Identify which cell holds the provided text, then report its [X, Y] central coordinate. 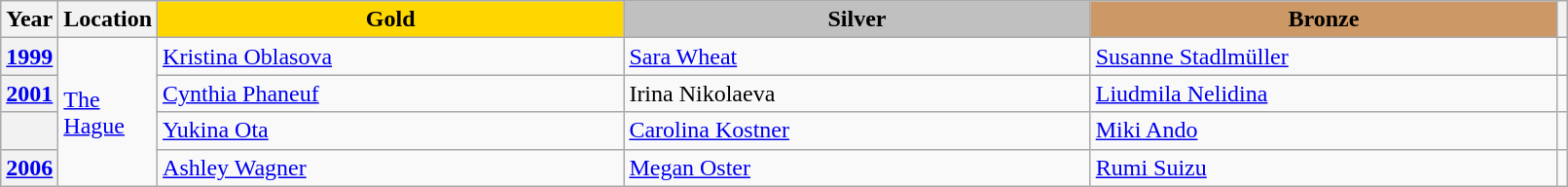
1999 [29, 56]
Rumi Suizu [1324, 168]
2001 [29, 93]
Carolina Kostner [857, 131]
Year [29, 19]
Gold [391, 19]
The Hague [108, 112]
2006 [29, 168]
Sara Wheat [857, 56]
Yukina Ota [391, 131]
Ashley Wagner [391, 168]
Miki Ando [1324, 131]
Irina Nikolaeva [857, 93]
Bronze [1324, 19]
Megan Oster [857, 168]
Susanne Stadlmüller [1324, 56]
Kristina Oblasova [391, 56]
Location [108, 19]
Liudmila Nelidina [1324, 93]
Silver [857, 19]
Cynthia Phaneuf [391, 93]
